Extract the (X, Y) coordinate from the center of the cell holding the provided text.  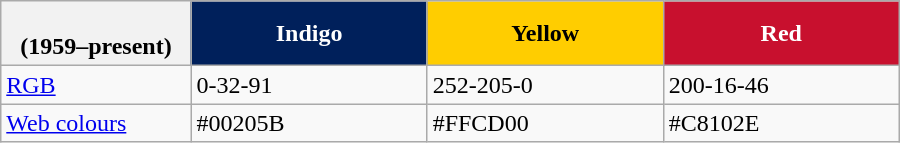
Yellow (545, 34)
Indigo (309, 34)
0-32-91 (309, 85)
252-205-0 (545, 85)
#00205B (309, 123)
200-16-46 (781, 85)
RGB (96, 85)
(1959–present) (96, 34)
Web colours (96, 123)
#C8102E (781, 123)
Red (781, 34)
#FFCD00 (545, 123)
